Determine the [X, Y] coordinate at the center of the cell enclosing the given text.  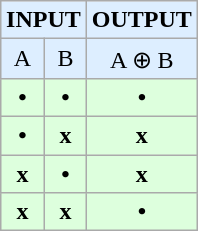
A [23, 59]
OUTPUT [142, 20]
B [65, 59]
A ⊕ B [142, 59]
INPUT [44, 20]
